Extract the (X, Y) coordinate from the center of the cell holding the provided text.  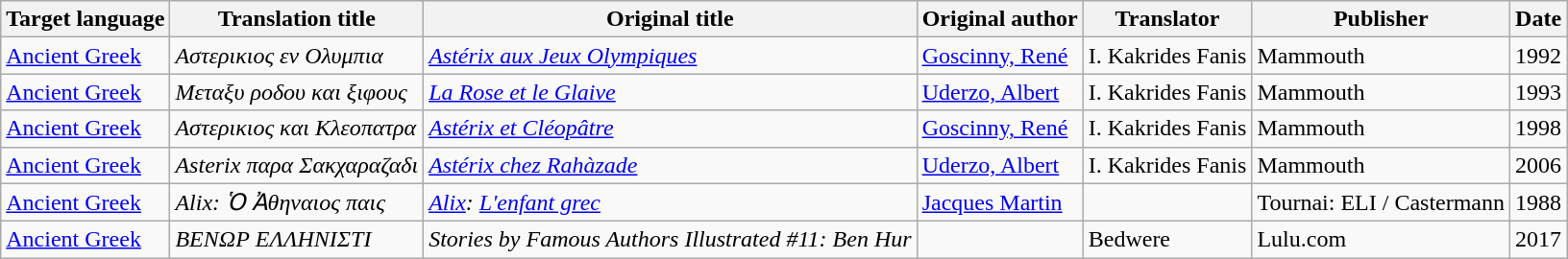
2017 (1539, 240)
La Rose et le Glaive (671, 92)
ΒΕΝΩΡ ΕΛΛΗΝΙΣΤΙ (297, 240)
Asterix παρα Σακχαραζαδι (297, 165)
Αστερικιος και Κλεοπατρα (297, 129)
1993 (1539, 92)
Astérix aux Jeux Olympiques (671, 56)
Stories by Famous Authors Illustrated #11: Ben Hur (671, 240)
Translation title (297, 19)
Alix: Ὁ Ἀθηναιος παις (297, 202)
Αστερικιος εν Ολυμπια (297, 56)
Bedwere (1167, 240)
Jacques Martin (999, 202)
Original author (999, 19)
Μεταξυ ροδου και ξιφους (297, 92)
Translator (1167, 19)
Lulu.com (1382, 240)
1998 (1539, 129)
Target language (86, 19)
Date (1539, 19)
Astérix et Cléopâtre (671, 129)
1992 (1539, 56)
2006 (1539, 165)
Original title (671, 19)
Astérix chez Rahàzade (671, 165)
1988 (1539, 202)
Publisher (1382, 19)
Tournai: ELI / Castermann (1382, 202)
Alix: L'enfant grec (671, 202)
